Detect which cell encompasses the target text, then output its (x, y) center coordinate. 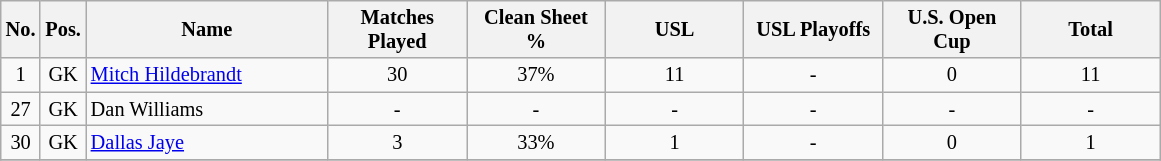
Pos. (62, 29)
No. (21, 29)
33% (536, 142)
Name (207, 29)
Matches Played (398, 29)
Total (1090, 29)
USL Playoffs (814, 29)
27 (21, 109)
USL (674, 29)
Clean Sheet % (536, 29)
Dan Williams (207, 109)
Mitch Hildebrandt (207, 75)
37% (536, 75)
3 (398, 142)
U.S. Open Cup (952, 29)
Dallas Jaye (207, 142)
